Search for the cell housing the specified text and yield its (x, y) center coordinate. 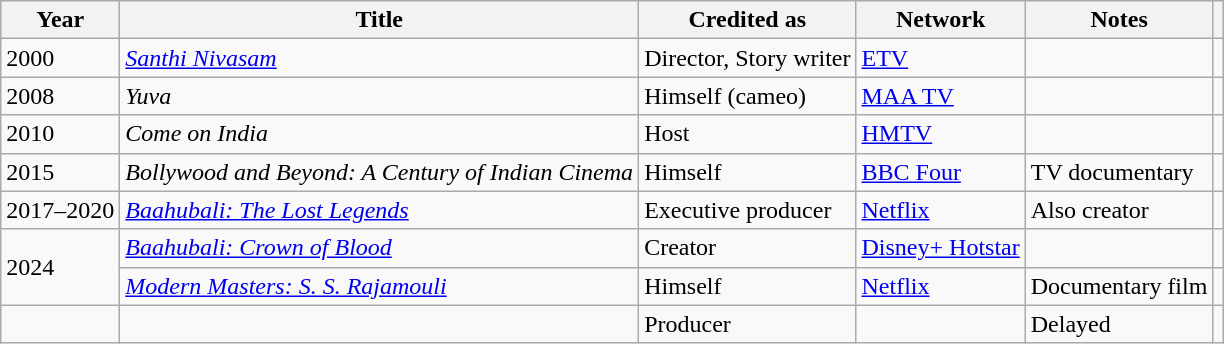
Documentary film (1119, 286)
Disney+ Hotstar (940, 248)
Title (380, 20)
Modern Masters: S. S. Rajamouli (380, 286)
Creator (748, 248)
Notes (1119, 20)
Year (60, 20)
2010 (60, 134)
Director, Story writer (748, 58)
Come on India (380, 134)
MAA TV (940, 96)
2017–2020 (60, 210)
Executive producer (748, 210)
Bollywood and Beyond: A Century of Indian Cinema (380, 172)
Baahubali: Crown of Blood (380, 248)
TV documentary (1119, 172)
2008 (60, 96)
Producer (748, 324)
Network (940, 20)
Santhi Nivasam (380, 58)
BBC Four (940, 172)
Delayed (1119, 324)
Also creator (1119, 210)
Yuva (380, 96)
Credited as (748, 20)
2015 (60, 172)
Host (748, 134)
2024 (60, 267)
Baahubali: The Lost Legends (380, 210)
Himself (cameo) (748, 96)
HMTV (940, 134)
ETV (940, 58)
2000 (60, 58)
